Capture the cell that displays the provided text and extract its [x, y] central coordinate. 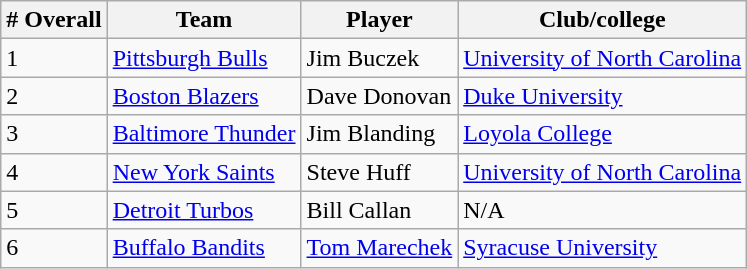
New York Saints [204, 172]
4 [54, 172]
Club/college [602, 20]
Steve Huff [380, 172]
3 [54, 134]
Syracuse University [602, 248]
6 [54, 248]
Pittsburgh Bulls [204, 58]
Bill Callan [380, 210]
Player [380, 20]
Tom Marechek [380, 248]
Detroit Turbos [204, 210]
Jim Buczek [380, 58]
# Overall [54, 20]
5 [54, 210]
Duke University [602, 96]
Dave Donovan [380, 96]
Team [204, 20]
Loyola College [602, 134]
Baltimore Thunder [204, 134]
Boston Blazers [204, 96]
1 [54, 58]
2 [54, 96]
N/A [602, 210]
Jim Blanding [380, 134]
Buffalo Bandits [204, 248]
